Determine the (x, y) coordinate at the center of the cell enclosing the given text.  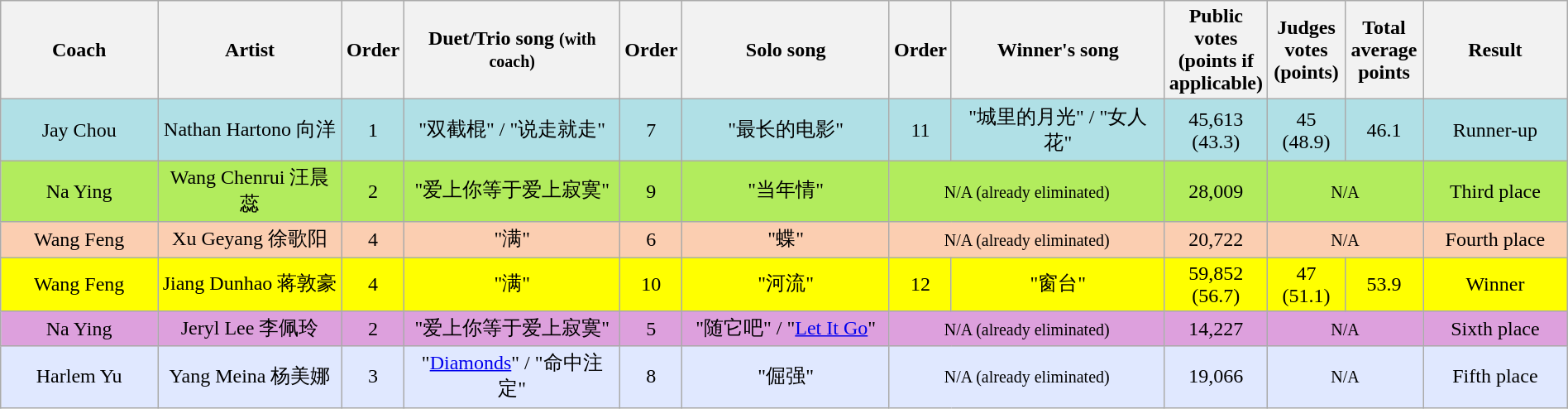
"Diamonds" / "命中注定" (513, 377)
"蝶" (786, 240)
12 (920, 283)
Duet/Trio song (with coach) (513, 50)
Nathan Hartono 向洋 (250, 130)
59,852 (56.7) (1216, 283)
8 (652, 377)
Sixth place (1495, 330)
"双截棍" / "说走就走" (513, 130)
6 (652, 240)
14,227 (1216, 330)
45,613 (43.3) (1216, 130)
7 (652, 130)
"随它吧" / "Let It Go" (786, 330)
"倔强" (786, 377)
"河流" (786, 283)
"当年情" (786, 191)
10 (652, 283)
Fifth place (1495, 377)
Coach (79, 50)
45 (48.9) (1307, 130)
Harlem Yu (79, 377)
"最长的电影" (786, 130)
53.9 (1384, 283)
11 (920, 130)
Total average points (1384, 50)
Winner's song (1058, 50)
Fourth place (1495, 240)
3 (374, 377)
47 (51.1) (1307, 283)
Xu Geyang 徐歌阳 (250, 240)
5 (652, 330)
Result (1495, 50)
Judges votes (points) (1307, 50)
19,066 (1216, 377)
Jiang Dunhao 蒋敦豪 (250, 283)
Public votes (points if applicable) (1216, 50)
9 (652, 191)
46.1 (1384, 130)
Runner-up (1495, 130)
Wang Chenrui 汪晨蕊 (250, 191)
Yang Meina 杨美娜 (250, 377)
20,722 (1216, 240)
28,009 (1216, 191)
1 (374, 130)
"城里的月光" / "女人花" (1058, 130)
Winner (1495, 283)
Solo song (786, 50)
"窗台" (1058, 283)
Artist (250, 50)
Jeryl Lee 李佩玲 (250, 330)
Jay Chou (79, 130)
Third place (1495, 191)
